Determine the (X, Y) coordinate at the center of the cell enclosing the given text.  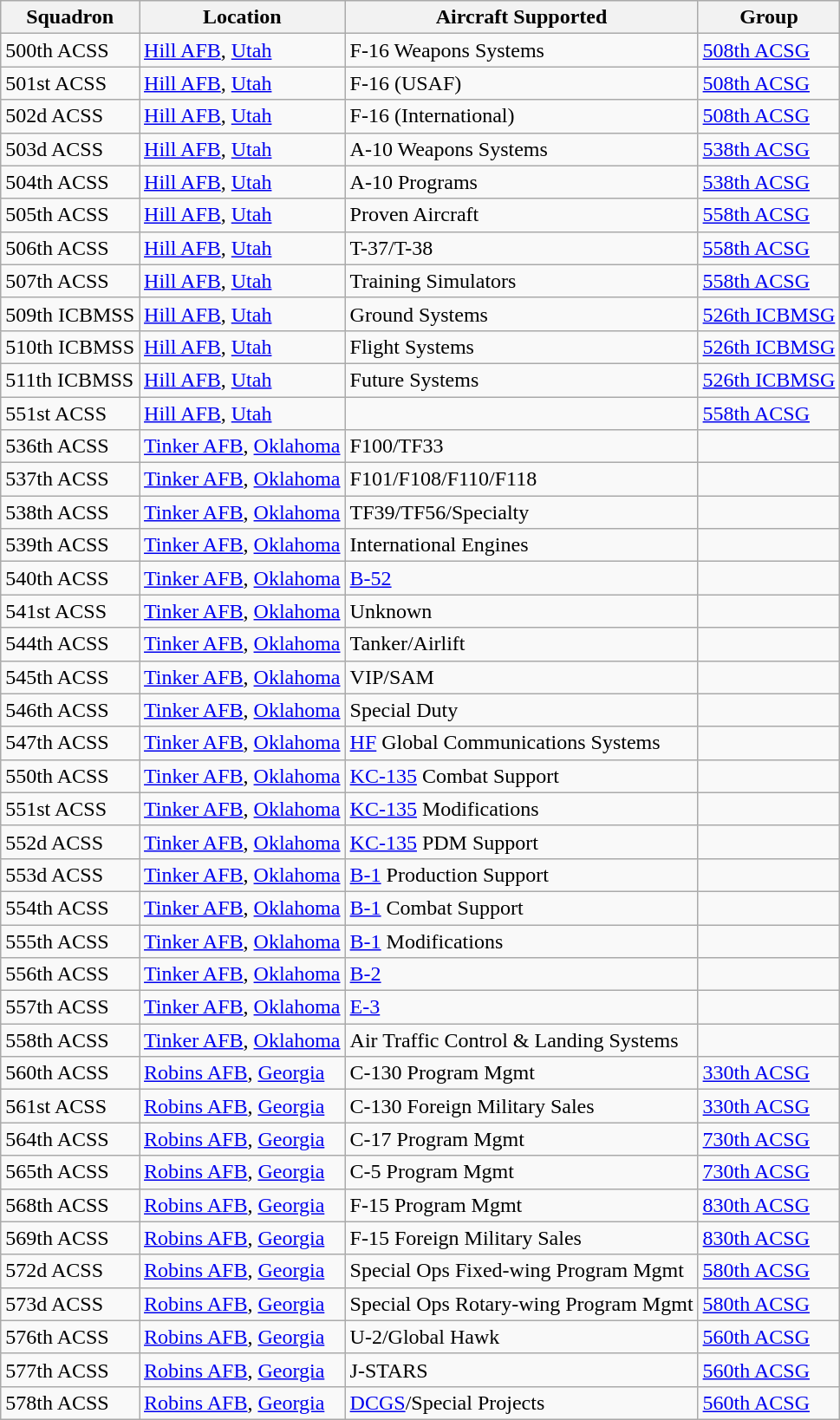
554th ACSS (70, 908)
555th ACSS (70, 941)
VIP/SAM (522, 677)
Squadron (70, 17)
T-37/T-38 (522, 248)
B-2 (522, 974)
576th ACSS (70, 1337)
564th ACSS (70, 1139)
541st ACSS (70, 611)
Future Systems (522, 380)
International Engines (522, 545)
544th ACSS (70, 644)
501st ACSS (70, 83)
KC-135 Combat Support (522, 776)
C-130 Program Mgmt (522, 1073)
Air Traffic Control & Landing Systems (522, 1040)
E-3 (522, 1007)
Ground Systems (522, 314)
C-5 Program Mgmt (522, 1172)
F-15 Program Mgmt (522, 1205)
561st ACSS (70, 1106)
KC-135 Modifications (522, 809)
B-1 Combat Support (522, 908)
Tanker/Airlift (522, 644)
500th ACSS (70, 50)
F100/TF33 (522, 446)
556th ACSS (70, 974)
KC-135 PDM Support (522, 842)
504th ACSS (70, 182)
Special Ops Rotary-wing Program Mgmt (522, 1304)
537th ACSS (70, 479)
TF39/TF56/Specialty (522, 512)
569th ACSS (70, 1238)
F-16 Weapons Systems (522, 50)
U-2/Global Hawk (522, 1337)
J-STARS (522, 1370)
Location (243, 17)
539th ACSS (70, 545)
F-16 (USAF) (522, 83)
HF Global Communications Systems (522, 743)
Special Duty (522, 710)
A-10 Programs (522, 182)
573d ACSS (70, 1304)
503d ACSS (70, 149)
DCGS/Special Projects (522, 1403)
505th ACSS (70, 215)
565th ACSS (70, 1172)
540th ACSS (70, 578)
502d ACSS (70, 116)
546th ACSS (70, 710)
510th ICBMSS (70, 347)
550th ACSS (70, 776)
C-130 Foreign Military Sales (522, 1106)
507th ACSS (70, 281)
B-52 (522, 578)
545th ACSS (70, 677)
577th ACSS (70, 1370)
F101/F108/F110/F118 (522, 479)
538th ACSS (70, 512)
F-15 Foreign Military Sales (522, 1238)
572d ACSS (70, 1271)
Unknown (522, 611)
C-17 Program Mgmt (522, 1139)
Flight Systems (522, 347)
F-16 (International) (522, 116)
Group (769, 17)
578th ACSS (70, 1403)
568th ACSS (70, 1205)
506th ACSS (70, 248)
553d ACSS (70, 875)
558th ACSS (70, 1040)
Proven Aircraft (522, 215)
557th ACSS (70, 1007)
547th ACSS (70, 743)
B-1 Modifications (522, 941)
560th ACSS (70, 1073)
509th ICBMSS (70, 314)
Training Simulators (522, 281)
B-1 Production Support (522, 875)
552d ACSS (70, 842)
Special Ops Fixed-wing Program Mgmt (522, 1271)
536th ACSS (70, 446)
511th ICBMSS (70, 380)
Aircraft Supported (522, 17)
A-10 Weapons Systems (522, 149)
